Determine the (X, Y) coordinate at the center of the cell enclosing the given text.  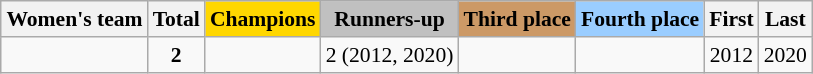
2 (2012, 2020) (390, 55)
Runners-up (390, 19)
2012 (731, 55)
Third place (516, 19)
Total (176, 19)
Women's team (74, 19)
First (731, 19)
Last (786, 19)
2020 (786, 55)
2 (176, 55)
Fourth place (640, 19)
Champions (263, 19)
